Identify which cell holds the provided text, then report its (X, Y) central coordinate. 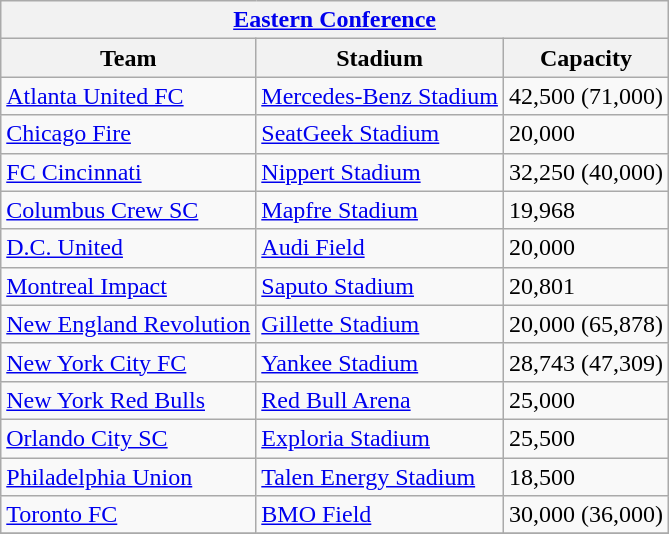
SeatGeek Stadium (380, 134)
Columbus Crew SC (128, 210)
Yankee Stadium (380, 362)
Stadium (380, 58)
Mapfre Stadium (380, 210)
New York City FC (128, 362)
30,000 (36,000) (586, 515)
D.C. United (128, 248)
Exploria Stadium (380, 438)
28,743 (47,309) (586, 362)
Capacity (586, 58)
42,500 (71,000) (586, 96)
20,801 (586, 286)
Toronto FC (128, 515)
19,968 (586, 210)
Team (128, 58)
25,000 (586, 400)
Orlando City SC (128, 438)
25,500 (586, 438)
New England Revolution (128, 324)
BMO Field (380, 515)
Chicago Fire (128, 134)
Saputo Stadium (380, 286)
Philadelphia Union (128, 477)
Eastern Conference (335, 20)
Red Bull Arena (380, 400)
Atlanta United FC (128, 96)
18,500 (586, 477)
Audi Field (380, 248)
Gillette Stadium (380, 324)
New York Red Bulls (128, 400)
Montreal Impact (128, 286)
Mercedes-Benz Stadium (380, 96)
Nippert Stadium (380, 172)
20,000 (65,878) (586, 324)
FC Cincinnati (128, 172)
Talen Energy Stadium (380, 477)
32,250 (40,000) (586, 172)
